Find where the given text appears and provide that cell's center as (X, Y) coordinate. 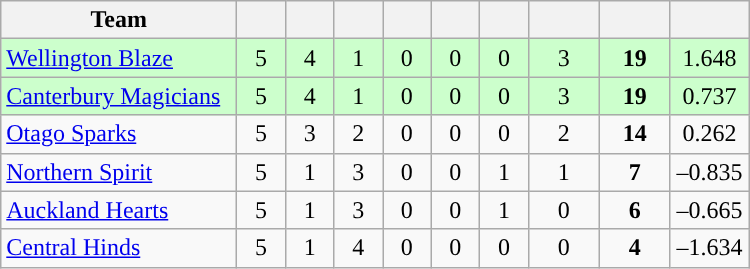
Central Hinds (119, 248)
14 (634, 134)
Auckland Hearts (119, 210)
7 (634, 172)
6 (634, 210)
Canterbury Magicians (119, 96)
Team (119, 20)
–1.634 (710, 248)
Wellington Blaze (119, 58)
1.648 (710, 58)
0.737 (710, 96)
Northern Spirit (119, 172)
Otago Sparks (119, 134)
–0.835 (710, 172)
–0.665 (710, 210)
0.262 (710, 134)
